Search for the cell housing the specified text and yield its (X, Y) center coordinate. 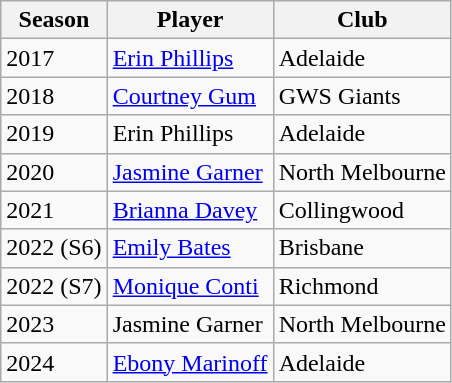
Brianna Davey (190, 210)
2022 (S6) (54, 248)
Player (190, 20)
Ebony Marinoff (190, 362)
Brisbane (362, 248)
Emily Bates (190, 248)
Collingwood (362, 210)
2020 (54, 172)
2021 (54, 210)
2023 (54, 324)
Club (362, 20)
2024 (54, 362)
Richmond (362, 286)
2022 (S7) (54, 286)
GWS Giants (362, 96)
Season (54, 20)
Courtney Gum (190, 96)
Monique Conti (190, 286)
2018 (54, 96)
2017 (54, 58)
2019 (54, 134)
